Search for the cell housing the specified text and yield its (x, y) center coordinate. 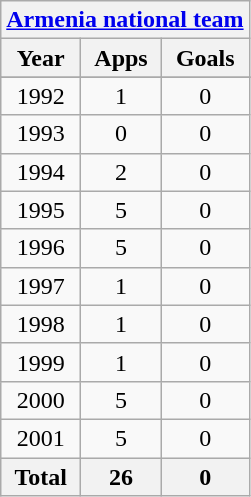
26 (122, 477)
1999 (41, 362)
Year (41, 58)
1997 (41, 286)
1993 (41, 134)
Total (41, 477)
2000 (41, 400)
2 (122, 172)
1994 (41, 172)
1992 (41, 96)
2001 (41, 438)
Armenia national team (125, 20)
Goals (205, 58)
1996 (41, 248)
1995 (41, 210)
1998 (41, 324)
Apps (122, 58)
